Return (X, Y) of the center of cell containing provided text 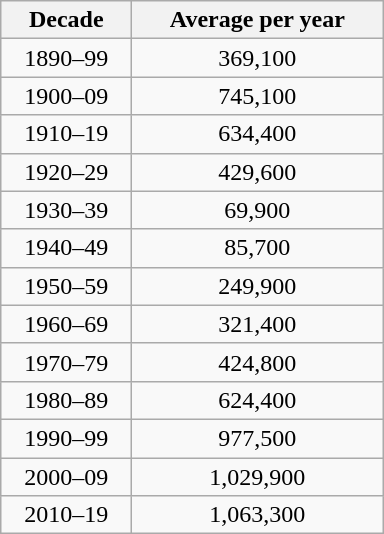
1960–69 (66, 324)
1950–59 (66, 286)
1910–19 (66, 134)
1,063,300 (258, 515)
1930–39 (66, 210)
369,100 (258, 58)
624,400 (258, 400)
321,400 (258, 324)
1980–89 (66, 400)
745,100 (258, 96)
1890–99 (66, 58)
1920–29 (66, 172)
2000–09 (66, 477)
1900–09 (66, 96)
Decade (66, 20)
634,400 (258, 134)
2010–19 (66, 515)
1940–49 (66, 248)
Average per year (258, 20)
85,700 (258, 248)
424,800 (258, 362)
1970–79 (66, 362)
1,029,900 (258, 477)
249,900 (258, 286)
977,500 (258, 438)
429,600 (258, 172)
69,900 (258, 210)
1990–99 (66, 438)
